Pinpoint the cell where the given text exists, returning its (x, y) midpoint coordinate. 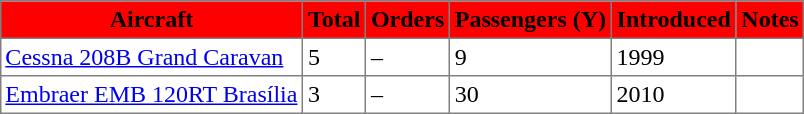
Aircraft (152, 20)
Orders (408, 20)
9 (530, 57)
Embraer EMB 120RT Brasília (152, 95)
5 (334, 57)
Notes (770, 20)
Introduced (674, 20)
1999 (674, 57)
Passengers (Y) (530, 20)
2010 (674, 95)
Total (334, 20)
Cessna 208B Grand Caravan (152, 57)
30 (530, 95)
3 (334, 95)
